Scan for the cell matching the given text and deliver its (X, Y) coordinate at center. 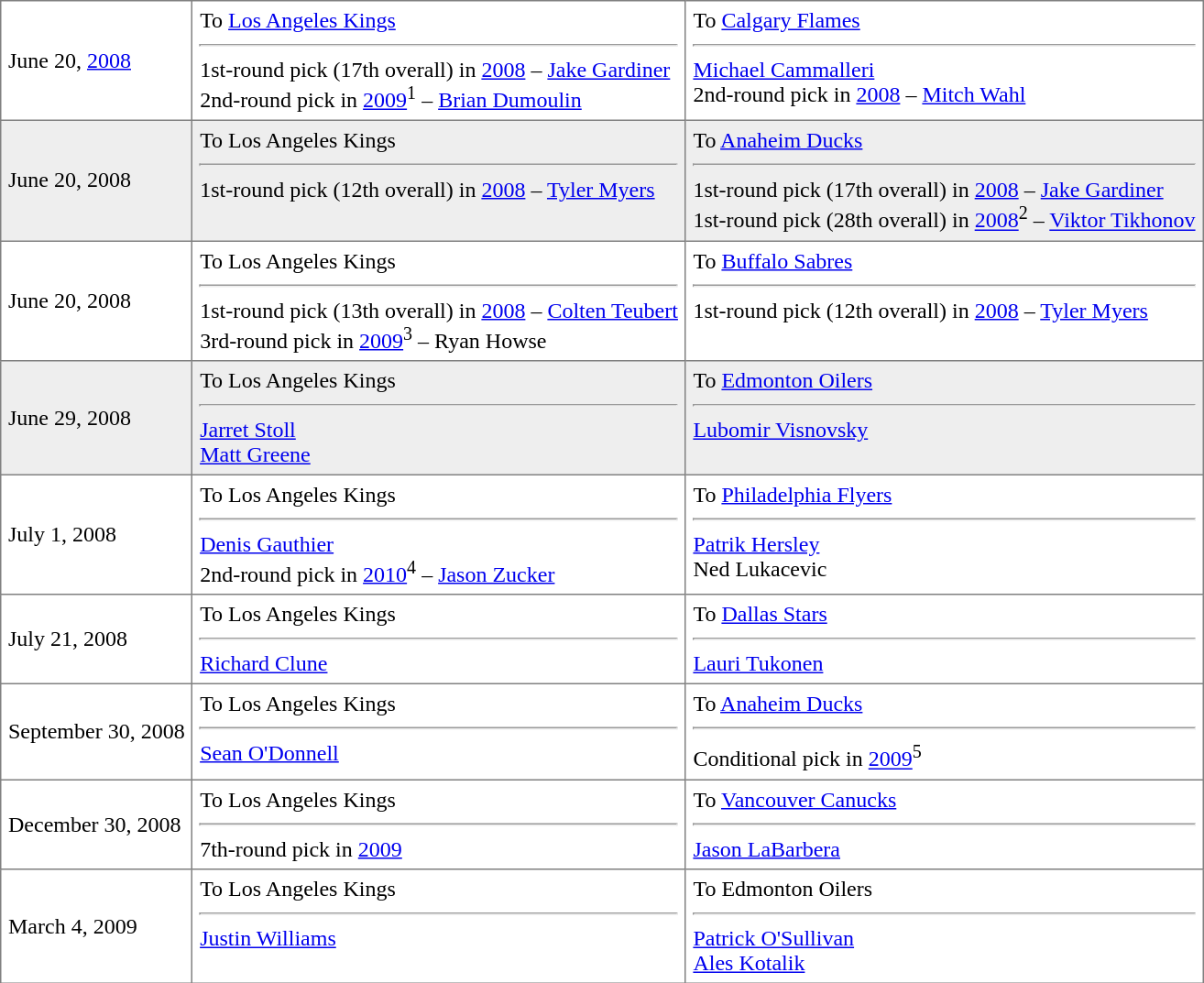
To Los Angeles Kings Richard Clune (439, 639)
To Dallas Stars Lauri Tukonen (944, 639)
July 1, 2008 (97, 535)
To Anaheim Ducks Conditional pick in 20095 (944, 732)
To Buffalo Sabres 1st-round pick (12th overall) in 2008 – Tyler Myers (944, 300)
December 30, 2008 (97, 825)
July 21, 2008 (97, 639)
To Los Angeles Kings Denis Gauthier2nd-round pick in 20104 – Jason Zucker (439, 535)
To Vancouver Canucks Jason LaBarbera (944, 825)
To Calgary Flames Michael Cammalleri2nd-round pick in 2008 – Mitch Wahl (944, 60)
To Los Angeles Kings 1st-round pick (12th overall) in 2008 – Tyler Myers (439, 181)
To Los Angeles Kings 7th-round pick in 2009 (439, 825)
September 30, 2008 (97, 732)
To Philadelphia Flyers Patrik HersleyNed Lukacevic (944, 535)
June 29, 2008 (97, 418)
To Los Angeles Kings 1st-round pick (17th overall) in 2008 – Jake Gardiner2nd-round pick in 20091 – Brian Dumoulin (439, 60)
To Edmonton Oilers Patrick O'SullivanAles Kotalik (944, 925)
To Los Angeles Kings Justin Williams (439, 925)
To Los Angeles Kings Sean O'Donnell (439, 732)
To Los Angeles Kings 1st-round pick (13th overall) in 2008 – Colten Teubert3rd-round pick in 20093 – Ryan Howse (439, 300)
March 4, 2009 (97, 925)
To Los Angeles Kings Jarret StollMatt Greene (439, 418)
To Edmonton Oilers Lubomir Visnovsky (944, 418)
To Anaheim Ducks 1st-round pick (17th overall) in 2008 – Jake Gardiner1st-round pick (28th overall) in 20082 – Viktor Tikhonov (944, 181)
